Identify which cell holds the provided text, then report its [x, y] central coordinate. 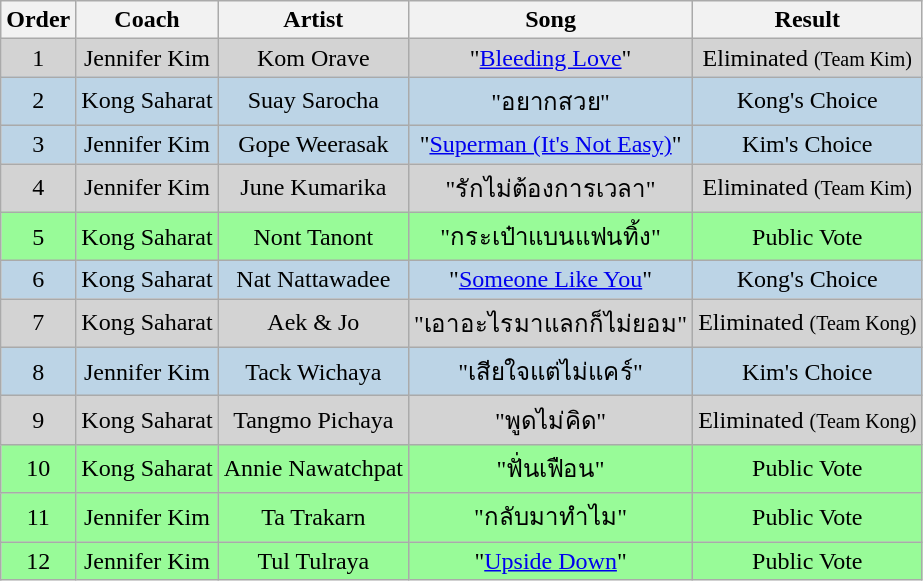
Tangmo Pichaya [313, 420]
5 [38, 236]
"พูดไม่คิด" [550, 420]
2 [38, 102]
Kom Orave [313, 58]
"กลับมาทําไม" [550, 518]
Suay Sarocha [313, 102]
6 [38, 280]
"Bleeding Love" [550, 58]
Nat Nattawadee [313, 280]
Nont Tanont [313, 236]
"Superman (It's Not Easy)" [550, 144]
Song [550, 20]
1 [38, 58]
Tack Wichaya [313, 372]
June Kumarika [313, 188]
"อยากสวย" [550, 102]
8 [38, 372]
7 [38, 324]
"รักไม่ต้องการเวลา" [550, 188]
3 [38, 144]
Aek & Jo [313, 324]
4 [38, 188]
"ฟั่นเฟือน" [550, 468]
"เสียใจแต่ไม่แคร์" [550, 372]
10 [38, 468]
Ta Trakarn [313, 518]
"Upside Down" [550, 561]
12 [38, 561]
11 [38, 518]
9 [38, 420]
Coach [147, 20]
Gope Weerasak [313, 144]
"กระเป๋าแบนแฟนทิ้ง" [550, 236]
Result [808, 20]
Annie Nawatchpat [313, 468]
"เอาอะไรมาแลกก็ไม่ยอม" [550, 324]
Tul Tulraya [313, 561]
Order [38, 20]
"Someone Like You" [550, 280]
Artist [313, 20]
